Return the (X, Y) coordinate for the center point of the cell that contains the specified text.  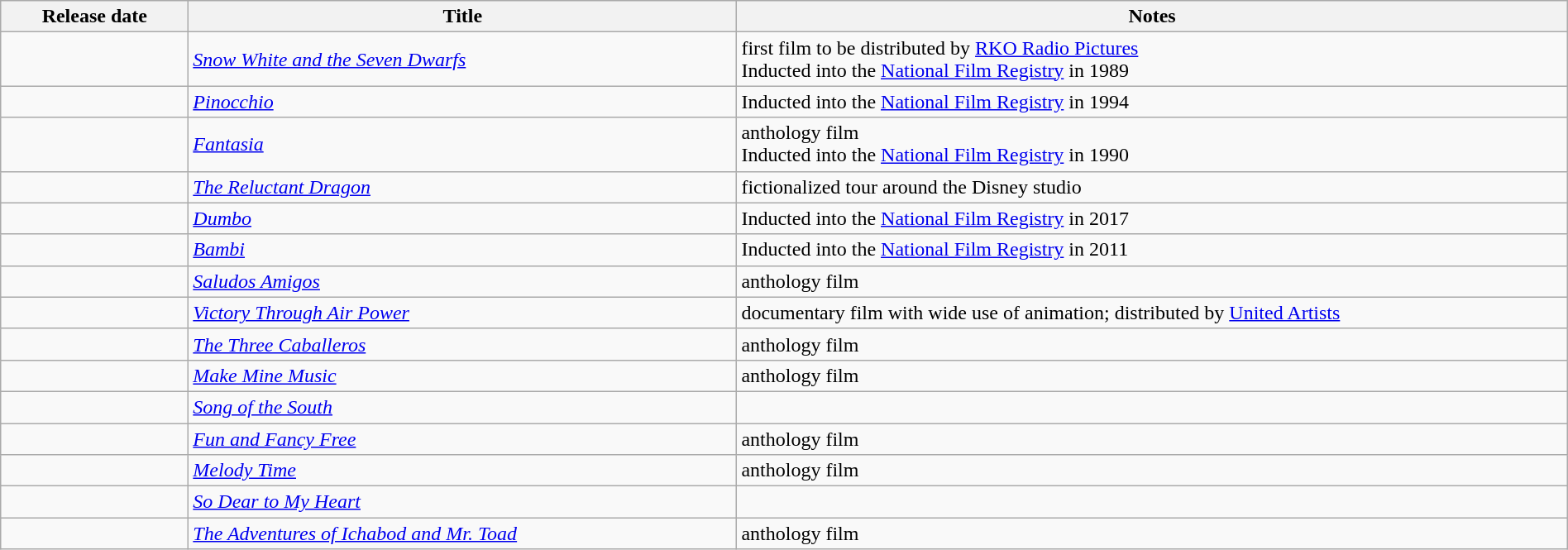
Melody Time (463, 471)
Victory Through Air Power (463, 313)
Pinocchio (463, 102)
Dumbo (463, 218)
Fantasia (463, 144)
Saludos Amigos (463, 281)
Bambi (463, 250)
Title (463, 17)
Inducted into the National Film Registry in 1994 (1152, 102)
Inducted into the National Film Registry in 2017 (1152, 218)
So Dear to My Heart (463, 502)
documentary film with wide use of animation; distributed by United Artists (1152, 313)
Snow White and the Seven Dwarfs (463, 60)
Notes (1152, 17)
Make Mine Music (463, 375)
The Adventures of Ichabod and Mr. Toad (463, 533)
fictionalized tour around the Disney studio (1152, 187)
Fun and Fancy Free (463, 439)
Release date (94, 17)
anthology filmInducted into the National Film Registry in 1990 (1152, 144)
The Reluctant Dragon (463, 187)
Song of the South (463, 407)
Inducted into the National Film Registry in 2011 (1152, 250)
The Three Caballeros (463, 344)
first film to be distributed by RKO Radio PicturesInducted into the National Film Registry in 1989 (1152, 60)
